Output the (x, y) coordinate of the center of the cell containing the given text.  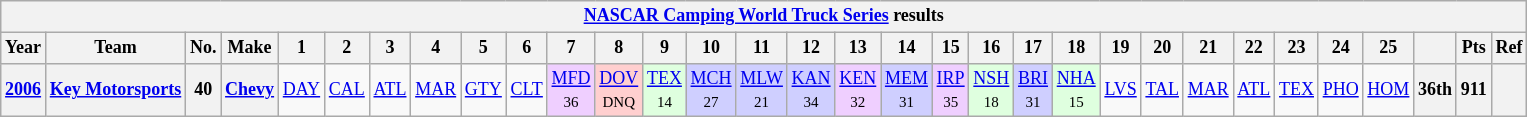
11 (762, 48)
9 (665, 48)
KEN32 (858, 90)
Ref (1509, 48)
MLW21 (762, 90)
NASCAR Camping World Truck Series results (764, 16)
911 (1474, 90)
PHO (1340, 90)
KAN34 (811, 90)
40 (204, 90)
No. (204, 48)
MEM31 (907, 90)
2 (346, 48)
TEX (1297, 90)
Chevy (250, 90)
3 (390, 48)
7 (571, 48)
DAY (301, 90)
GTY (483, 90)
14 (907, 48)
12 (811, 48)
TAL (1162, 90)
CAL (346, 90)
17 (1034, 48)
10 (711, 48)
4 (436, 48)
NSH18 (992, 90)
TEX14 (665, 90)
IRP35 (950, 90)
CLT (526, 90)
Key Motorsports (115, 90)
Team (115, 48)
1 (301, 48)
18 (1076, 48)
13 (858, 48)
25 (1388, 48)
23 (1297, 48)
20 (1162, 48)
22 (1254, 48)
NHA15 (1076, 90)
LVS (1120, 90)
HOM (1388, 90)
8 (619, 48)
16 (992, 48)
Pts (1474, 48)
21 (1208, 48)
2006 (24, 90)
36th (1436, 90)
24 (1340, 48)
Year (24, 48)
DOVDNQ (619, 90)
MFD36 (571, 90)
15 (950, 48)
Make (250, 48)
6 (526, 48)
5 (483, 48)
MCH27 (711, 90)
19 (1120, 48)
BRI31 (1034, 90)
